Pinpoint the cell where the given text exists, returning its (x, y) midpoint coordinate. 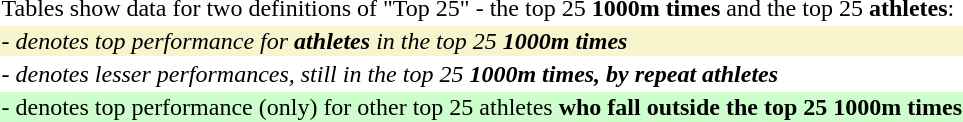
- denotes top performance for athletes in the top 25 1000m times (482, 41)
- denotes top performance (only) for other top 25 athletes who fall outside the top 25 1000m times (482, 107)
- denotes lesser performances, still in the top 25 1000m times, by repeat athletes (482, 74)
